For the text-containing cell, return its midpoint in (X, Y) coordinate format. 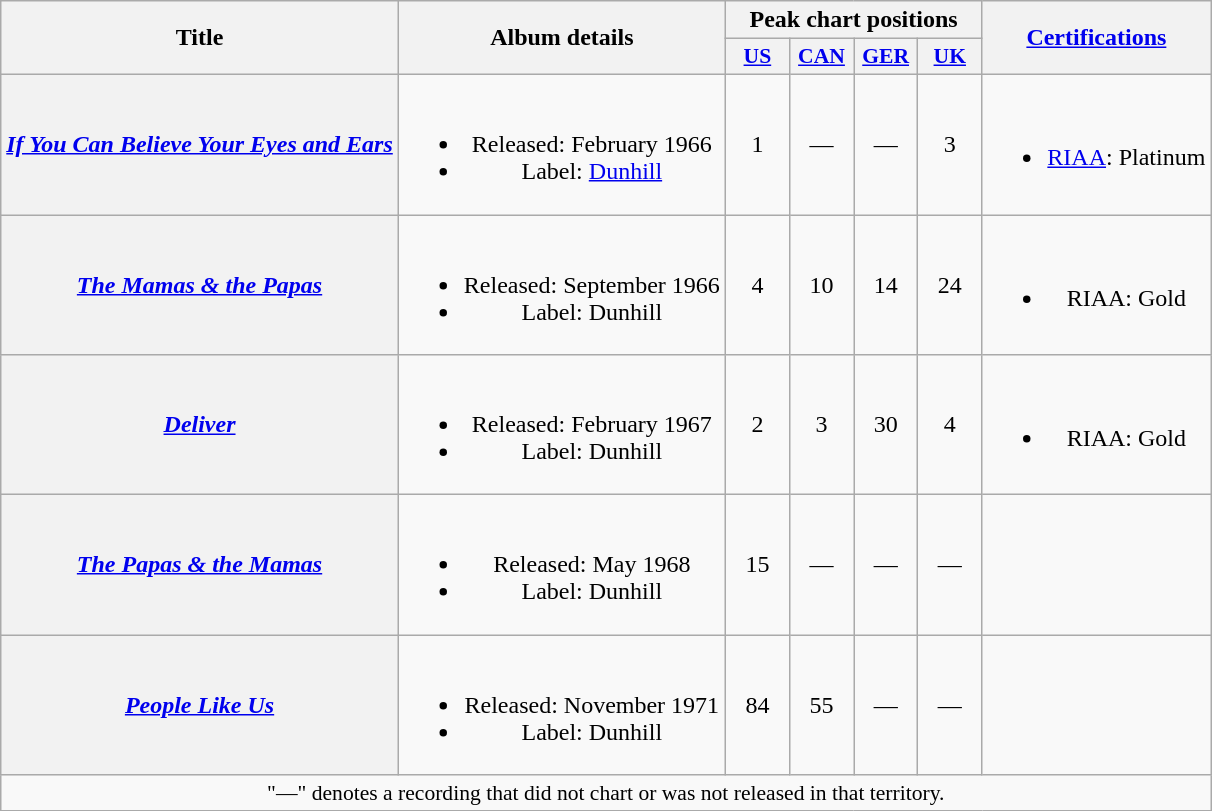
The Mamas & the Papas (200, 284)
Peak chart positions (853, 20)
30 (886, 425)
Released: February 1966Label: Dunhill (562, 144)
Released: September 1966Label: Dunhill (562, 284)
24 (950, 284)
84 (757, 705)
14 (886, 284)
"—" denotes a recording that did not chart or was not released in that territory. (606, 793)
Deliver (200, 425)
CAN (821, 57)
Certifications (1096, 38)
1 (757, 144)
Released: May 1968Label: Dunhill (562, 565)
GER (886, 57)
15 (757, 565)
UK (950, 57)
Title (200, 38)
55 (821, 705)
2 (757, 425)
10 (821, 284)
RIAA: Platinum (1096, 144)
Released: November 1971Label: Dunhill (562, 705)
Released: February 1967Label: Dunhill (562, 425)
Album details (562, 38)
The Papas & the Mamas (200, 565)
People Like Us (200, 705)
If You Can Believe Your Eyes and Ears (200, 144)
US (757, 57)
